Pinpoint the cell where the given text exists, returning its (X, Y) midpoint coordinate. 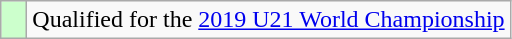
Qualified for the 2019 U21 World Championship (268, 20)
